Detect which cell encompasses the target text, then output its [x, y] center coordinate. 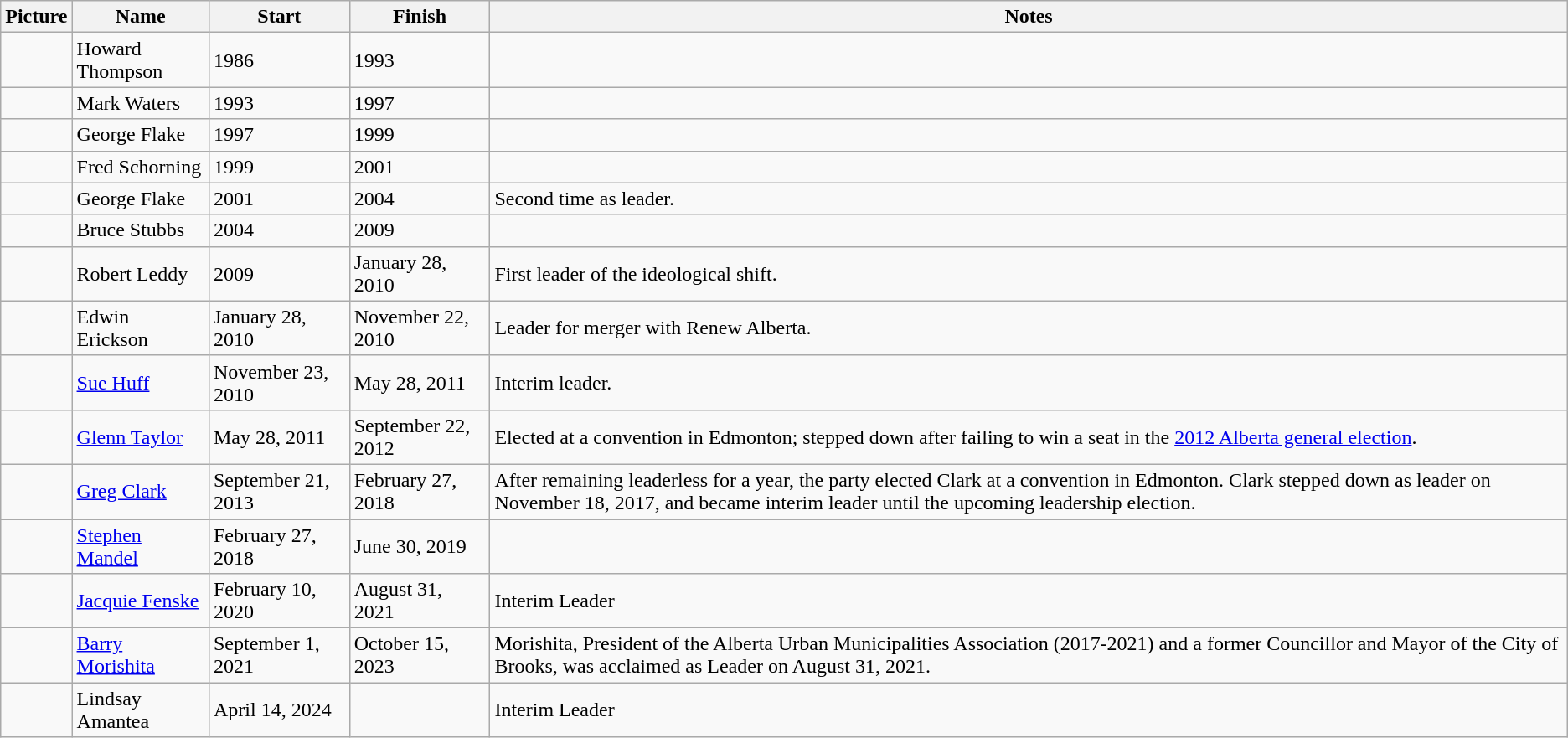
Bruce Stubbs [141, 230]
First leader of the ideological shift. [1029, 273]
Mark Waters [141, 103]
Edwin Erickson [141, 328]
Elected at a convention in Edmonton; stepped down after failing to win a seat in the 2012 Alberta general election. [1029, 437]
1986 [279, 60]
Robert Leddy [141, 273]
Notes [1029, 17]
Glenn Taylor [141, 437]
November 22, 2010 [420, 328]
Greg Clark [141, 491]
September 1, 2021 [279, 655]
September 21, 2013 [279, 491]
February 10, 2020 [279, 601]
April 14, 2024 [279, 710]
September 22, 2012 [420, 437]
Interim leader. [1029, 382]
Jacquie Fenske [141, 601]
Name [141, 17]
Howard Thompson [141, 60]
Barry Morishita [141, 655]
November 23, 2010 [279, 382]
June 30, 2019 [420, 546]
Second time as leader. [1029, 199]
Fred Schorning [141, 167]
Finish [420, 17]
Stephen Mandel [141, 546]
Picture [37, 17]
August 31, 2021 [420, 601]
Leader for merger with Renew Alberta. [1029, 328]
Lindsay Amantea [141, 710]
Start [279, 17]
Sue Huff [141, 382]
October 15, 2023 [420, 655]
